Locate the cell with the specified text and output its [x, y] center coordinate. 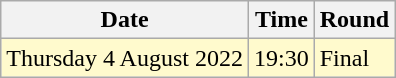
Thursday 4 August 2022 [125, 58]
Time [281, 20]
Final [354, 58]
Date [125, 20]
19:30 [281, 58]
Round [354, 20]
